For the text-containing cell, return its midpoint in (x, y) coordinate format. 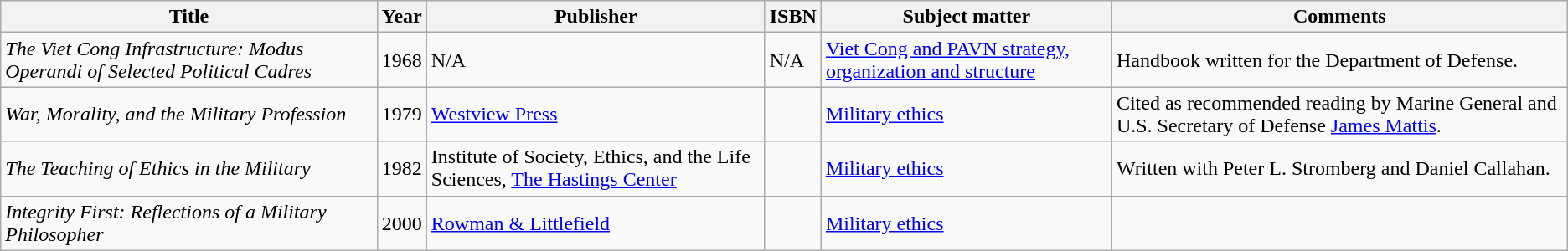
Viet Cong and PAVN strategy, organization and structure (967, 60)
Rowman & Littlefield (596, 223)
1968 (402, 60)
Written with Peter L. Stromberg and Daniel Callahan. (1339, 169)
1979 (402, 114)
War, Morality, and the Military Profession (189, 114)
1982 (402, 169)
Comments (1339, 17)
Westview Press (596, 114)
The Teaching of Ethics in the Military (189, 169)
Integrity First: Reflections of a Military Philosopher (189, 223)
Year (402, 17)
ISBN (792, 17)
Title (189, 17)
Publisher (596, 17)
The Viet Cong Infrastructure: Modus Operandi of Selected Political Cadres (189, 60)
Handbook written for the Department of Defense. (1339, 60)
Subject matter (967, 17)
Institute of Society, Ethics, and the Life Sciences, The Hastings Center (596, 169)
Cited as recommended reading by Marine General and U.S. Secretary of Defense James Mattis. (1339, 114)
2000 (402, 223)
